Output the (X, Y) coordinate of the center of the cell containing the given text.  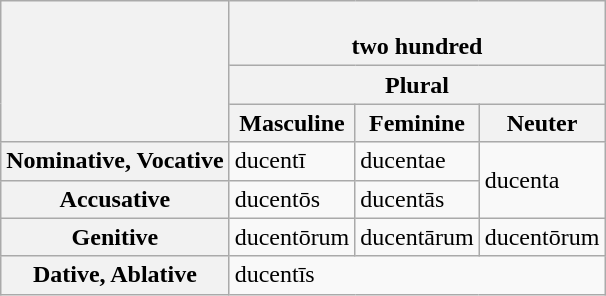
ducentās (417, 199)
Neuter (542, 123)
Accusative (115, 199)
Genitive (115, 237)
Dative, Ablative (115, 275)
Nominative, Vocative (115, 161)
two hundred (417, 34)
ducentārum (417, 237)
ducenta (542, 180)
ducentī (292, 161)
ducentōs (292, 199)
Feminine (417, 123)
ducentīs (417, 275)
Masculine (292, 123)
ducentae (417, 161)
Plural (417, 85)
